Extract the (X, Y) coordinate from the center of the cell holding the provided text.  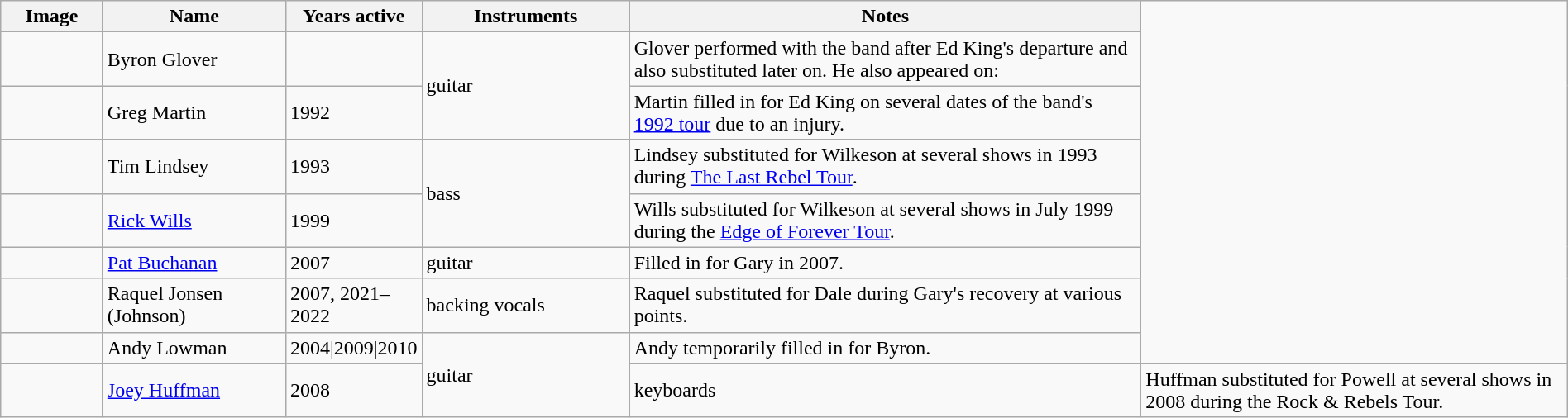
Image (52, 17)
Raquel Jonsen (Johnson) (194, 306)
1993 (354, 167)
Martin filled in for Ed King on several dates of the band's 1992 tour due to an injury. (885, 112)
Raquel substituted for Dale during Gary's recovery at various points. (885, 306)
Joey Huffman (194, 390)
Instruments (526, 17)
2004|2009|2010 (354, 348)
Andy temporarily filled in for Byron. (885, 348)
Name (194, 17)
2008 (354, 390)
Andy Lowman (194, 348)
Huffman substituted for Powell at several shows in 2008 during the Rock & Rebels Tour. (1355, 390)
Notes (885, 17)
Lindsey substituted for Wilkeson at several shows in 1993 during The Last Rebel Tour. (885, 167)
backing vocals (526, 306)
Filled in for Gary in 2007. (885, 263)
Rick Wills (194, 220)
Wills substituted for Wilkeson at several shows in July 1999 during the Edge of Forever Tour. (885, 220)
1999 (354, 220)
keyboards (885, 390)
Pat Buchanan (194, 263)
Tim Lindsey (194, 167)
Glover performed with the band after Ed King's departure and also substituted later on. He also appeared on: (885, 59)
bass (526, 193)
Years active (354, 17)
Greg Martin (194, 112)
1992 (354, 112)
2007, 2021–2022 (354, 306)
Byron Glover (194, 59)
2007 (354, 263)
